Capture the cell that displays the provided text and extract its (X, Y) central coordinate. 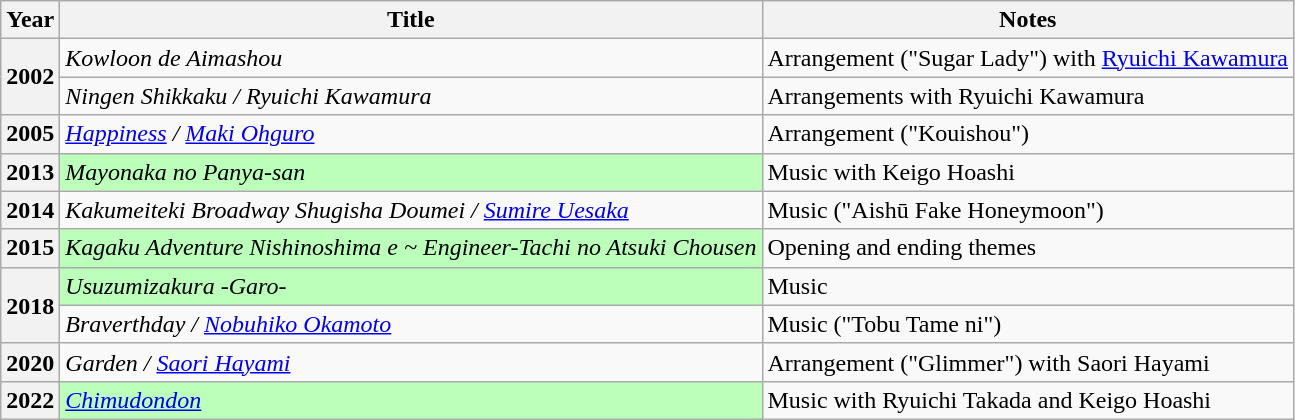
Arrangement ("Kouishou") (1028, 134)
Title (411, 20)
Mayonaka no Panya-san (411, 172)
2002 (30, 77)
2018 (30, 305)
Chimudondon (411, 400)
Opening and ending themes (1028, 248)
Ningen Shikkaku / Ryuichi Kawamura (411, 96)
Arrangement ("Glimmer") with Saori Hayami (1028, 362)
Braverthday / Nobuhiko Okamoto (411, 324)
2022 (30, 400)
Music ("Tobu Tame ni") (1028, 324)
Happiness / Maki Ohguro (411, 134)
2005 (30, 134)
Kowloon de Aimashou (411, 58)
2020 (30, 362)
Usuzumizakura -Garo- (411, 286)
Kagaku Adventure Nishinoshima e ~ Engineer-Tachi no Atsuki Chousen (411, 248)
Music (1028, 286)
Music ("Aishū Fake Honeymoon") (1028, 210)
Music with Ryuichi Takada and Keigo Hoashi (1028, 400)
Kakumeiteki Broadway Shugisha Doumei / Sumire Uesaka (411, 210)
Arrangements with Ryuichi Kawamura (1028, 96)
Arrangement ("Sugar Lady") with Ryuichi Kawamura (1028, 58)
Notes (1028, 20)
Year (30, 20)
2014 (30, 210)
Garden / Saori Hayami (411, 362)
2013 (30, 172)
Music with Keigo Hoashi (1028, 172)
2015 (30, 248)
